Scan for the cell matching the given text and deliver its (X, Y) coordinate at center. 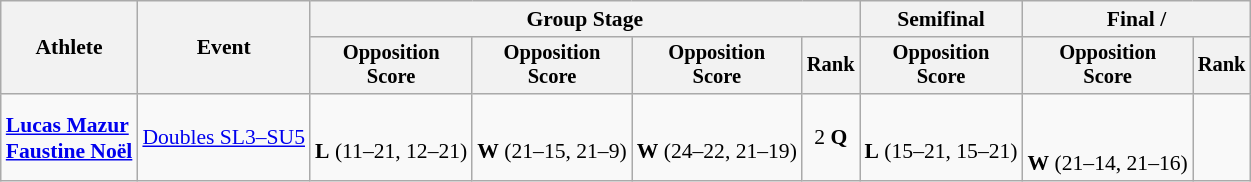
Athlete (70, 48)
Lucas MazurFaustine Noël (70, 138)
Event (224, 48)
W (21–14, 21–16) (1108, 138)
2 Q (831, 138)
L (11–21, 12–21) (391, 138)
Group Stage (584, 19)
Final / (1137, 19)
W (24–22, 21–19) (717, 138)
Doubles SL3–SU5 (224, 138)
W (21–15, 21–9) (552, 138)
Semifinal (942, 19)
L (15–21, 15–21) (942, 138)
